Output the [X, Y] coordinate of the center of the cell containing the given text.  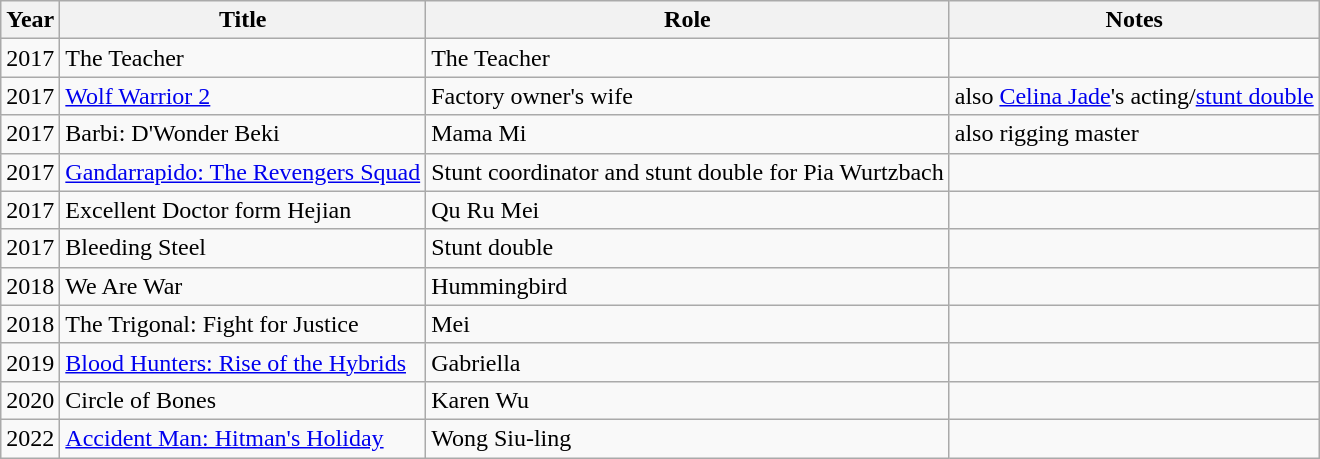
Title [243, 20]
Gandarrapido: The Revengers Squad [243, 172]
also Celina Jade's acting/stunt double [1134, 96]
Circle of Bones [243, 400]
2020 [30, 400]
Role [688, 20]
2022 [30, 438]
Year [30, 20]
Wong Siu-ling [688, 438]
Mama Mi [688, 134]
Karen Wu [688, 400]
Excellent Doctor form Hejian [243, 210]
The Trigonal: Fight for Justice [243, 324]
Barbi: D'Wonder Beki [243, 134]
Factory owner's wife [688, 96]
also rigging master [1134, 134]
2019 [30, 362]
Bleeding Steel [243, 248]
Gabriella [688, 362]
Mei [688, 324]
Stunt coordinator and stunt double for Pia Wurtzbach [688, 172]
Notes [1134, 20]
Accident Man: Hitman's Holiday [243, 438]
Hummingbird [688, 286]
Wolf Warrior 2 [243, 96]
Stunt double [688, 248]
Blood Hunters: Rise of the Hybrids [243, 362]
We Are War [243, 286]
Qu Ru Mei [688, 210]
